Provide the [x, y] coordinate of the cell's center where the given text is located.  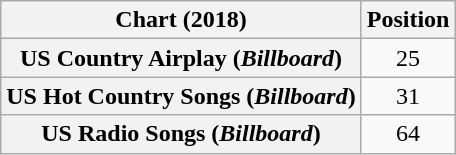
US Country Airplay (Billboard) [181, 58]
31 [408, 96]
Chart (2018) [181, 20]
25 [408, 58]
US Radio Songs (Billboard) [181, 134]
US Hot Country Songs (Billboard) [181, 96]
Position [408, 20]
64 [408, 134]
